Provide the (X, Y) coordinate of the cell's center where the given text is located.  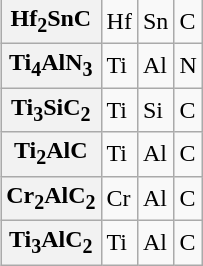
Cr (119, 198)
Si (155, 110)
Cr2AlC2 (51, 198)
N (188, 65)
Ti3SiC2 (51, 110)
Ti4AlN3 (51, 65)
Ti3AlC2 (51, 243)
Ti2AlC (51, 154)
